Detect which cell encompasses the target text, then output its [X, Y] center coordinate. 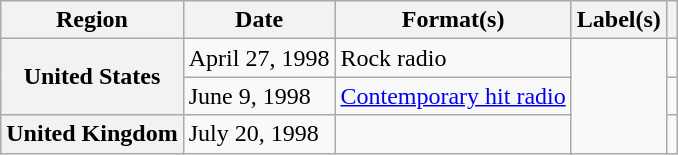
Contemporary hit radio [453, 96]
Date [259, 20]
United States [92, 77]
Region [92, 20]
Format(s) [453, 20]
April 27, 1998 [259, 58]
July 20, 1998 [259, 134]
Rock radio [453, 58]
Label(s) [618, 20]
June 9, 1998 [259, 96]
United Kingdom [92, 134]
